Pinpoint the cell where the given text exists, returning its [x, y] midpoint coordinate. 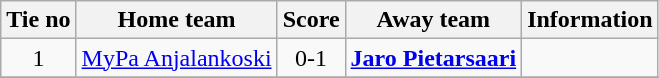
0-1 [311, 58]
Away team [434, 20]
Jaro Pietarsaari [434, 58]
Tie no [38, 20]
Information [590, 20]
Home team [176, 20]
1 [38, 58]
MyPa Anjalankoski [176, 58]
Score [311, 20]
